Return the (x, y) coordinate for the center point of the cell that contains the specified text.  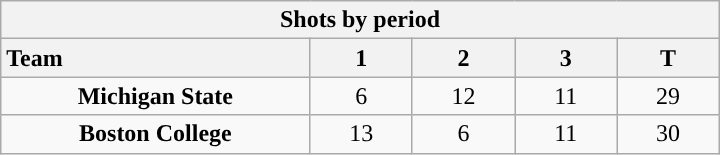
29 (668, 96)
Team (156, 58)
1 (361, 58)
12 (463, 96)
3 (566, 58)
Michigan State (156, 96)
Shots by period (360, 20)
T (668, 58)
13 (361, 134)
30 (668, 134)
2 (463, 58)
Boston College (156, 134)
